Locate the cell with the specified text and output its [X, Y] center coordinate. 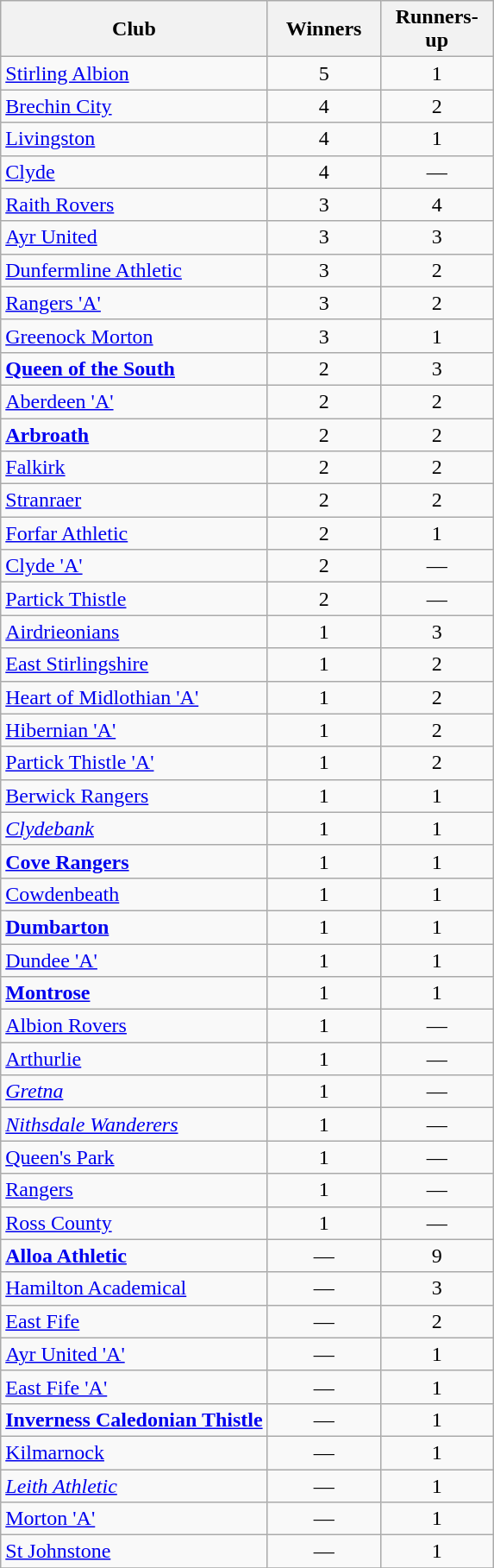
Queen's Park [134, 1157]
Runners-up [436, 29]
Greenock Morton [134, 336]
9 [436, 1256]
Leith Athletic [134, 1485]
Forfar Athletic [134, 533]
Brechin City [134, 106]
Berwick Rangers [134, 796]
Cowdenbeath [134, 894]
Heart of Midlothian 'A' [134, 697]
Hamilton Academical [134, 1288]
Livingston [134, 139]
Aberdeen 'A' [134, 401]
Albion Rovers [134, 1026]
Winners [324, 29]
Falkirk [134, 468]
Inverness Caledonian Thistle [134, 1420]
Dundee 'A' [134, 960]
Alloa Athletic [134, 1256]
Stranraer [134, 501]
Queen of the South [134, 368]
Arthurlie [134, 1059]
Hibernian 'A' [134, 730]
St Johnstone [134, 1552]
Clydebank [134, 828]
Montrose [134, 993]
East Stirlingshire [134, 664]
Cove Rangers [134, 861]
Gretna [134, 1092]
Rangers [134, 1190]
Dunfermline Athletic [134, 270]
Club [134, 29]
Morton 'A' [134, 1519]
Arbroath [134, 434]
Clyde [134, 172]
Partick Thistle [134, 599]
East Fife 'A' [134, 1387]
Ayr United 'A' [134, 1354]
Ayr United [134, 237]
Ross County [134, 1223]
Kilmarnock [134, 1452]
Rangers 'A' [134, 303]
5 [324, 73]
Raith Rovers [134, 205]
Partick Thistle 'A' [134, 763]
Clyde 'A' [134, 566]
Dumbarton [134, 927]
Nithsdale Wanderers [134, 1124]
Stirling Albion [134, 73]
Airdrieonians [134, 632]
East Fife [134, 1321]
